For the text-containing cell, return its midpoint in (x, y) coordinate format. 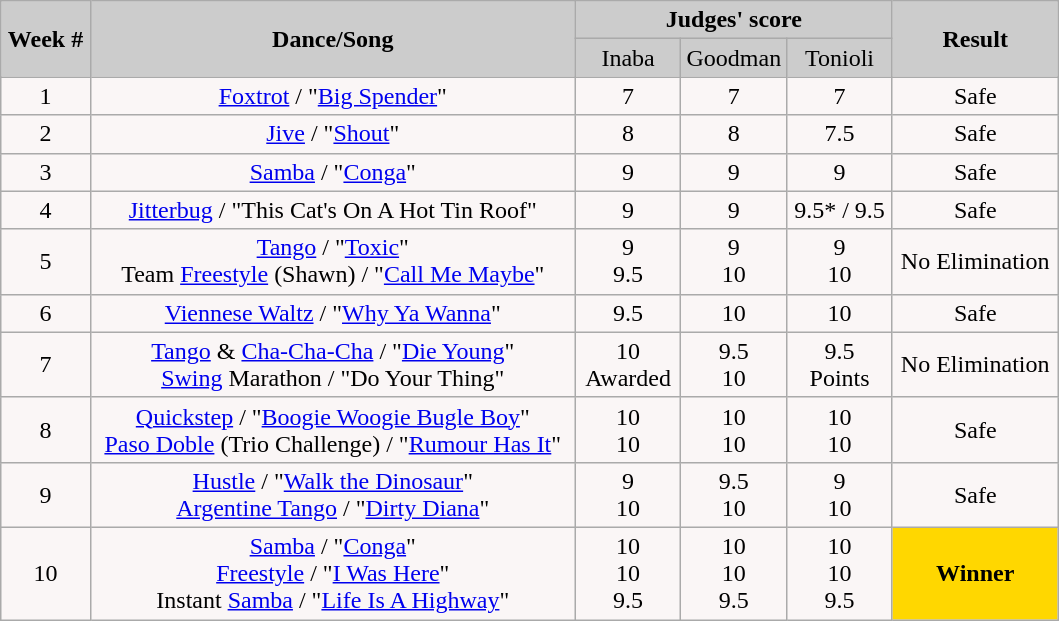
Samba / "Conga" (332, 172)
Winner (975, 573)
10Awarded (628, 364)
2 (46, 134)
9.5 (628, 313)
4 (46, 210)
Quickstep / "Boogie Woogie Bugle Boy"Paso Doble (Trio Challenge) / "Rumour Has It" (332, 430)
Jive / "Shout" (332, 134)
9.5Points (840, 364)
Jitterbug / "This Cat's On A Hot Tin Roof" (332, 210)
Tango & Cha-Cha-Cha / "Die Young"Swing Marathon / "Do Your Thing" (332, 364)
9.5* / 9.5 (840, 210)
Goodman (734, 58)
Judges' score (734, 20)
Inaba (628, 58)
Tango / "Toxic"Team Freestyle (Shawn) / "Call Me Maybe" (332, 262)
Tonioli (840, 58)
7.5 (840, 134)
Foxtrot / "Big Spender" (332, 96)
99.5 (628, 262)
Samba / "Conga"Freestyle / "I Was Here"Instant Samba / "Life Is A Highway" (332, 573)
Result (975, 39)
1 (46, 96)
Dance/Song (332, 39)
3 (46, 172)
Viennese Waltz / "Why Ya Wanna" (332, 313)
Hustle / "Walk the Dinosaur"Argentine Tango / "Dirty Diana" (332, 494)
Week # (46, 39)
5 (46, 262)
6 (46, 313)
